For the text-containing cell, return its midpoint in (x, y) coordinate format. 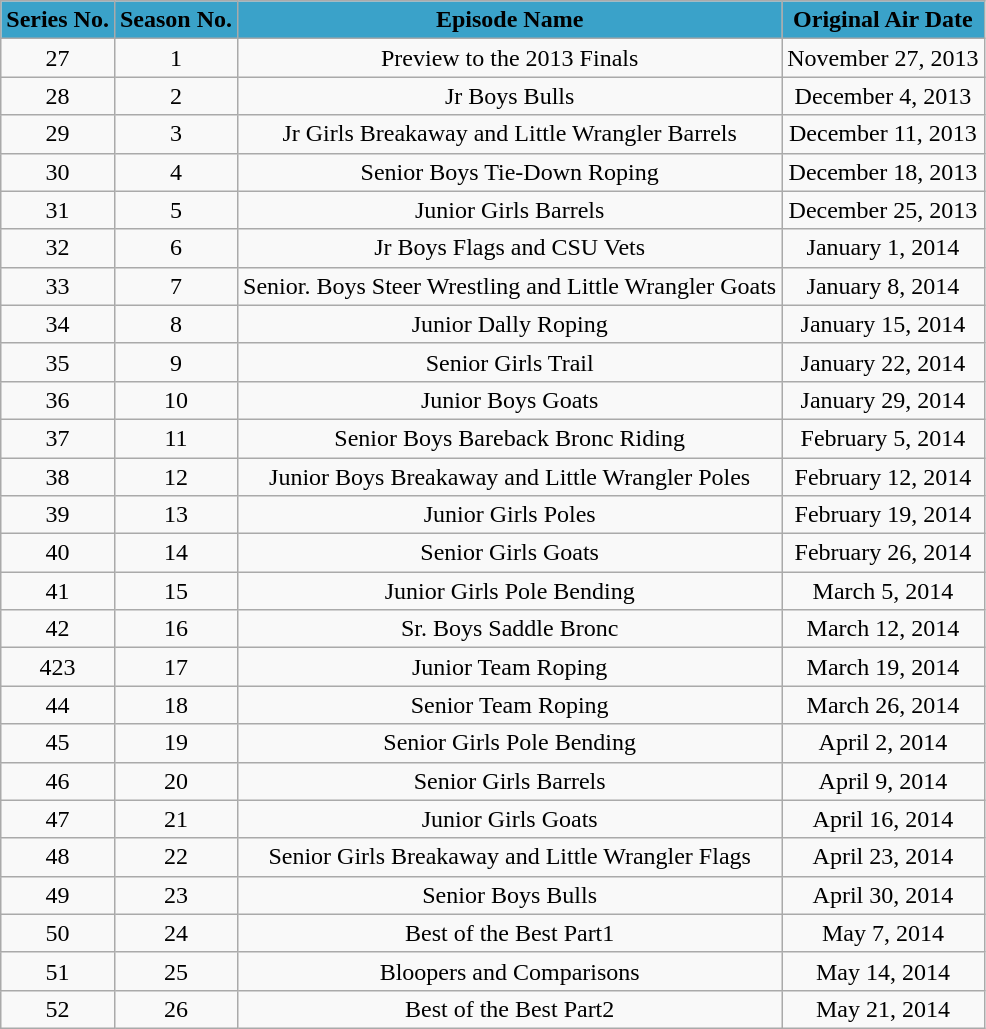
Senior Boys Bulls (510, 895)
December 25, 2013 (883, 210)
Senior Team Roping (510, 705)
Senior Boys Bareback Bronc Riding (510, 438)
22 (176, 857)
6 (176, 248)
2 (176, 96)
January 22, 2014 (883, 362)
Series No. (58, 20)
January 8, 2014 (883, 286)
15 (176, 591)
5 (176, 210)
28 (58, 96)
Preview to the 2013 Finals (510, 58)
12 (176, 477)
41 (58, 591)
13 (176, 515)
May 21, 2014 (883, 1009)
44 (58, 705)
Episode Name (510, 20)
Senior Girls Pole Bending (510, 743)
Jr Boys Flags and CSU Vets (510, 248)
April 23, 2014 (883, 857)
423 (58, 667)
Junior Dally Roping (510, 324)
42 (58, 629)
December 18, 2013 (883, 172)
7 (176, 286)
Original Air Date (883, 20)
50 (58, 933)
Junior Boys Breakaway and Little Wrangler Poles (510, 477)
January 15, 2014 (883, 324)
Junior Boys Goats (510, 400)
33 (58, 286)
29 (58, 134)
1 (176, 58)
46 (58, 781)
49 (58, 895)
Senior Boys Tie-Down Roping (510, 172)
37 (58, 438)
17 (176, 667)
February 26, 2014 (883, 553)
April 9, 2014 (883, 781)
Senior Girls Breakaway and Little Wrangler Flags (510, 857)
47 (58, 819)
May 7, 2014 (883, 933)
27 (58, 58)
24 (176, 933)
36 (58, 400)
Junior Girls Barrels (510, 210)
Jr Girls Breakaway and Little Wrangler Barrels (510, 134)
48 (58, 857)
Senior Girls Barrels (510, 781)
31 (58, 210)
40 (58, 553)
Senior. Boys Steer Wrestling and Little Wrangler Goats (510, 286)
35 (58, 362)
14 (176, 553)
February 19, 2014 (883, 515)
April 2, 2014 (883, 743)
Jr Boys Bulls (510, 96)
Season No. (176, 20)
Junior Girls Pole Bending (510, 591)
3 (176, 134)
30 (58, 172)
Best of the Best Part2 (510, 1009)
10 (176, 400)
9 (176, 362)
34 (58, 324)
45 (58, 743)
November 27, 2013 (883, 58)
Senior Girls Trail (510, 362)
38 (58, 477)
39 (58, 515)
52 (58, 1009)
April 16, 2014 (883, 819)
February 12, 2014 (883, 477)
Junior Girls Poles (510, 515)
Best of the Best Part1 (510, 933)
4 (176, 172)
11 (176, 438)
26 (176, 1009)
23 (176, 895)
Junior Girls Goats (510, 819)
Junior Team Roping (510, 667)
March 5, 2014 (883, 591)
December 4, 2013 (883, 96)
January 29, 2014 (883, 400)
Sr. Boys Saddle Bronc (510, 629)
21 (176, 819)
20 (176, 781)
Bloopers and Comparisons (510, 971)
March 12, 2014 (883, 629)
51 (58, 971)
May 14, 2014 (883, 971)
8 (176, 324)
18 (176, 705)
December 11, 2013 (883, 134)
March 19, 2014 (883, 667)
25 (176, 971)
March 26, 2014 (883, 705)
January 1, 2014 (883, 248)
Senior Girls Goats (510, 553)
February 5, 2014 (883, 438)
32 (58, 248)
16 (176, 629)
19 (176, 743)
April 30, 2014 (883, 895)
